Find where the given text appears and provide that cell's center as [X, Y] coordinate. 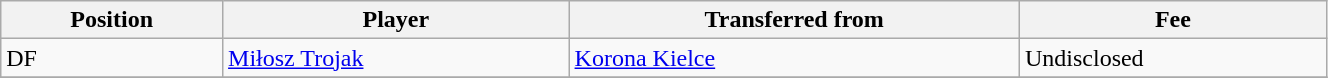
Undisclosed [1172, 58]
Position [112, 20]
Miłosz Trojak [396, 58]
Korona Kielce [794, 58]
DF [112, 58]
Transferred from [794, 20]
Fee [1172, 20]
Player [396, 20]
